Return the [x, y] coordinate for the center point of the cell that contains the specified text.  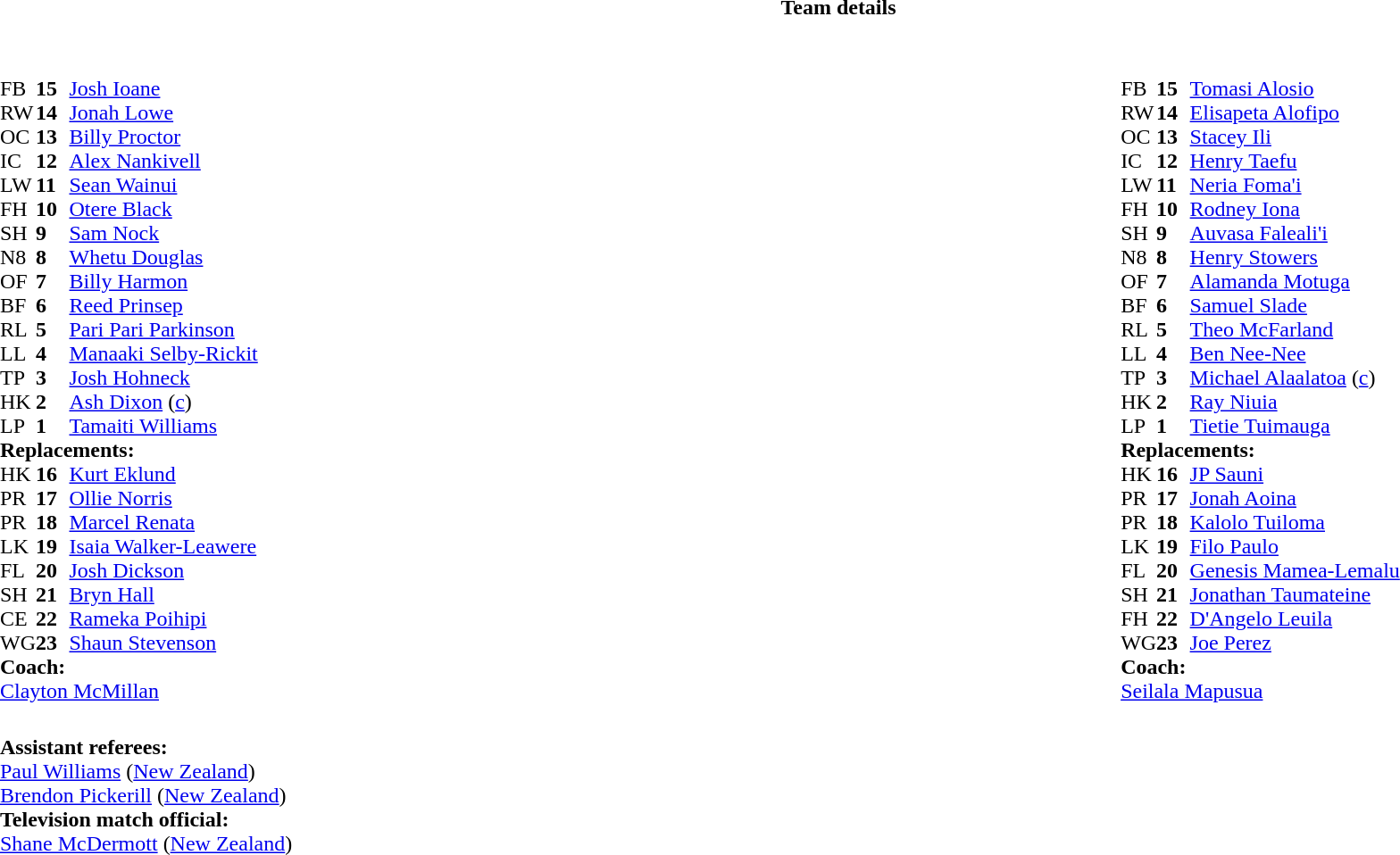
Manaaki Selby-Rickit [162, 353]
Ben Nee-Nee [1295, 353]
Joe Perez [1295, 643]
Jonah Aoina [1295, 498]
Samuel Slade [1295, 305]
Reed Prinsep [162, 305]
Marcel Renata [162, 523]
Ollie Norris [162, 498]
Rodney Iona [1295, 209]
Elisapeta Alofipo [1295, 112]
Sam Nock [162, 234]
Otere Black [162, 209]
Alex Nankivell [162, 161]
Ash Dixon (c) [162, 402]
Seilala Mapusua [1261, 691]
Jonathan Taumateine [1295, 594]
Jonah Lowe [162, 112]
Shaun Stevenson [162, 643]
Auvasa Faleali'i [1295, 234]
Tamaiti Williams [162, 427]
Billy Harmon [162, 282]
Sean Wainui [162, 186]
Ray Niuia [1295, 402]
Josh Ioane [162, 89]
Tietie Tuimauga [1295, 427]
Theo McFarland [1295, 330]
Rameka Poihipi [162, 619]
JP Sauni [1295, 475]
Alamanda Motuga [1295, 282]
Billy Proctor [162, 137]
Isaia Walker-Leawere [162, 546]
Kurt Eklund [162, 475]
Clayton McMillan [129, 691]
Filo Paulo [1295, 546]
Neria Foma'i [1295, 186]
Kalolo Tuiloma [1295, 523]
D'Angelo Leuila [1295, 619]
Henry Taefu [1295, 161]
Josh Hohneck [162, 378]
Michael Alaalatoa (c) [1295, 378]
Stacey Ili [1295, 137]
CE [18, 619]
Whetu Douglas [162, 257]
Tomasi Alosio [1295, 89]
Genesis Mamea-Lemalu [1295, 571]
Bryn Hall [162, 594]
Pari Pari Parkinson [162, 330]
Josh Dickson [162, 571]
Henry Stowers [1295, 257]
